Locate the cell with the specified text and output its [x, y] center coordinate. 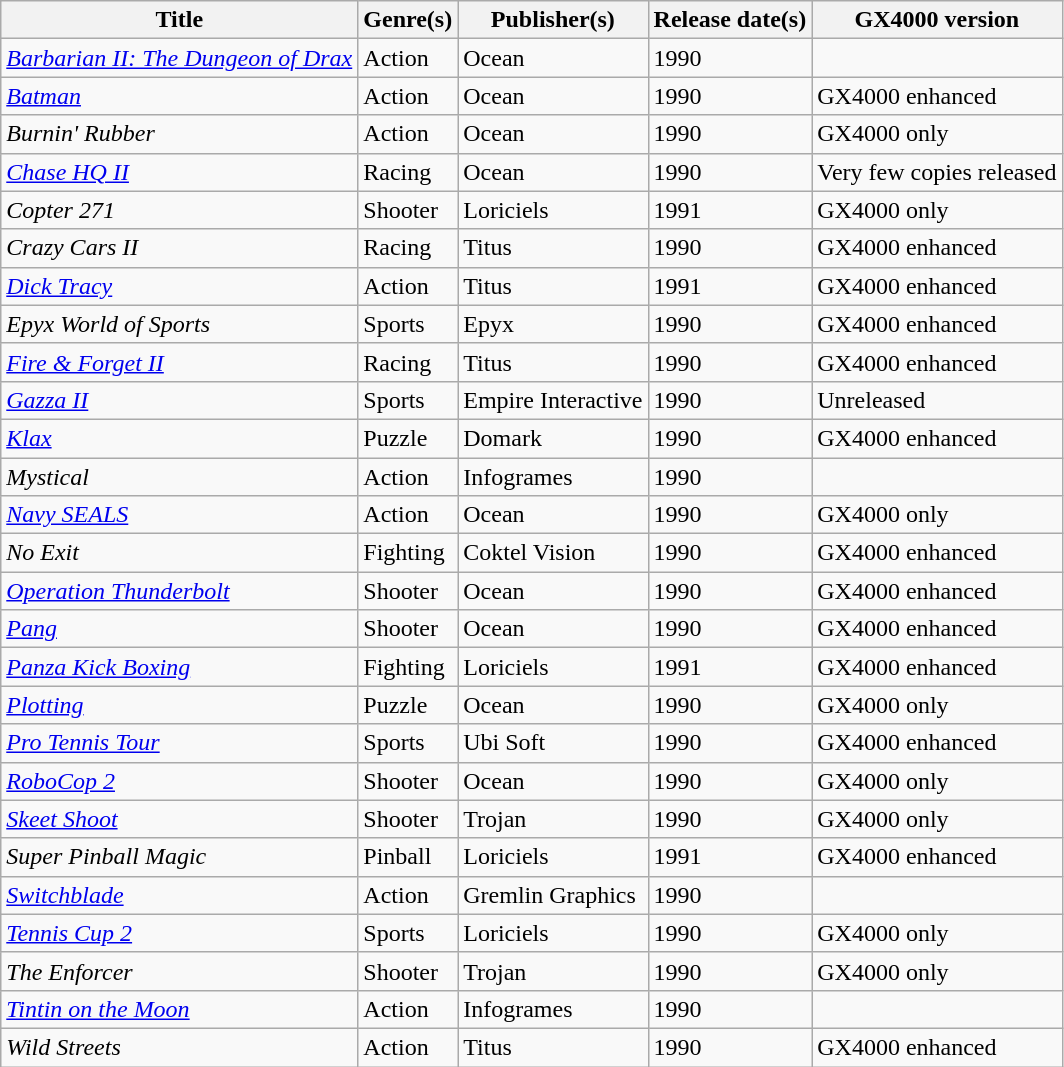
Super Pinball Magic [180, 857]
Empire Interactive [553, 400]
The Enforcer [180, 971]
Wild Streets [180, 1047]
Ubi Soft [553, 743]
RoboCop 2 [180, 781]
Barbarian II: The Dungeon of Drax [180, 58]
Navy SEALS [180, 515]
Panza Kick Boxing [180, 667]
Epyx [553, 324]
Genre(s) [408, 20]
Klax [180, 438]
Epyx World of Sports [180, 324]
Plotting [180, 705]
Burnin' Rubber [180, 134]
Pinball [408, 857]
Title [180, 20]
Fire & Forget II [180, 362]
No Exit [180, 553]
Dick Tracy [180, 286]
GX4000 version [937, 20]
Coktel Vision [553, 553]
Pro Tennis Tour [180, 743]
Release date(s) [730, 20]
Operation Thunderbolt [180, 591]
Skeet Shoot [180, 819]
Tennis Cup 2 [180, 933]
Crazy Cars II [180, 248]
Publisher(s) [553, 20]
Unreleased [937, 400]
Gazza II [180, 400]
Batman [180, 96]
Chase HQ II [180, 172]
Mystical [180, 477]
Switchblade [180, 895]
Gremlin Graphics [553, 895]
Tintin on the Moon [180, 1009]
Pang [180, 629]
Domark [553, 438]
Very few copies released [937, 172]
Copter 271 [180, 210]
